Provide the (x, y) coordinate of the cell's center where the given text is located.  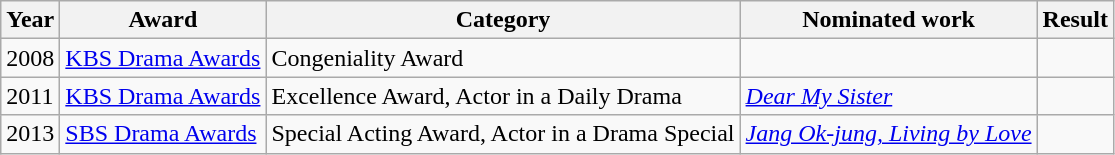
Jang Ok-jung, Living by Love (888, 134)
Special Acting Award, Actor in a Drama Special (503, 134)
Category (503, 20)
Excellence Award, Actor in a Daily Drama (503, 96)
2013 (30, 134)
Nominated work (888, 20)
Dear My Sister (888, 96)
Year (30, 20)
Congeniality Award (503, 58)
2008 (30, 58)
2011 (30, 96)
SBS Drama Awards (163, 134)
Award (163, 20)
Result (1075, 20)
